Locate the cell with the specified text and output its (x, y) center coordinate. 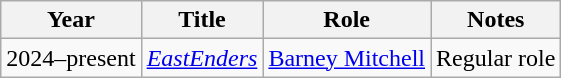
EastEnders (202, 58)
Regular role (496, 58)
Notes (496, 20)
Barney Mitchell (347, 58)
Title (202, 20)
Role (347, 20)
Year (71, 20)
2024–present (71, 58)
